Determine the [x, y] coordinate at the center of the cell enclosing the given text.  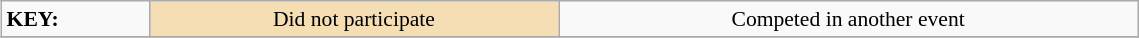
KEY: [76, 19]
Did not participate [354, 19]
Competed in another event [848, 19]
